Find where the given text appears and provide that cell's center as (X, Y) coordinate. 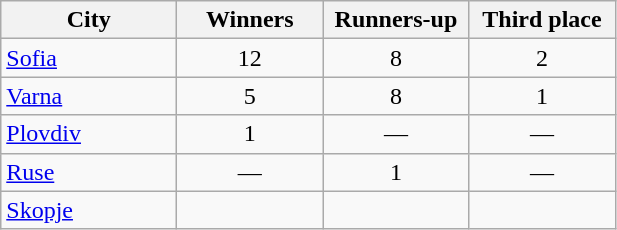
Skopje (89, 210)
City (89, 20)
Ruse (89, 172)
Varna (89, 96)
Third place (542, 20)
5 (250, 96)
2 (542, 58)
Plovdiv (89, 134)
Sofia (89, 58)
Winners (250, 20)
Runners-up (396, 20)
12 (250, 58)
